Output the (X, Y) coordinate of the center of the cell containing the given text.  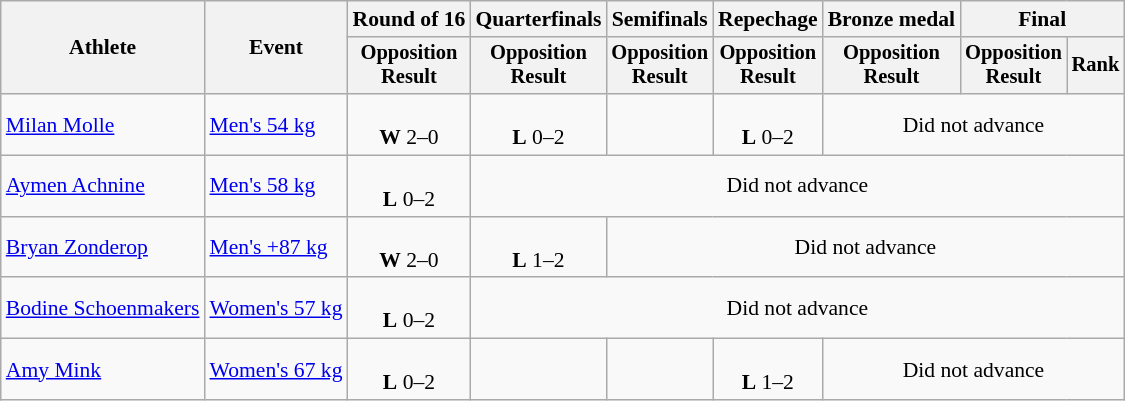
Bronze medal (892, 19)
Amy Mink (103, 370)
Women's 57 kg (276, 308)
Quarterfinals (538, 19)
Rank (1096, 66)
Final (1042, 19)
Men's 54 kg (276, 124)
Aymen Achnine (103, 186)
Bryan Zonderop (103, 248)
Men's +87 kg (276, 248)
Athlete (103, 48)
Round of 16 (410, 19)
Semifinals (660, 19)
Men's 58 kg (276, 186)
Event (276, 48)
Repechage (768, 19)
Milan Molle (103, 124)
Women's 67 kg (276, 370)
Bodine Schoenmakers (103, 308)
